Search for the cell housing the specified text and yield its (X, Y) center coordinate. 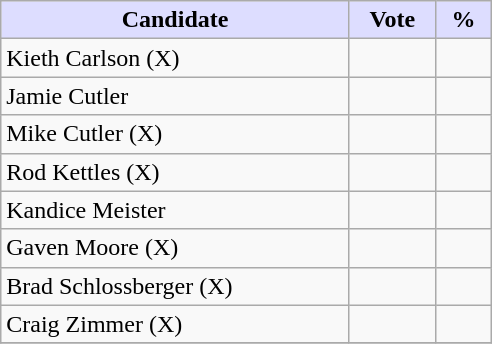
Brad Schlossberger (X) (176, 286)
Vote (392, 20)
Rod Kettles (X) (176, 172)
Mike Cutler (X) (176, 134)
Kandice Meister (176, 210)
Kieth Carlson (X) (176, 58)
% (463, 20)
Gaven Moore (X) (176, 248)
Candidate (176, 20)
Jamie Cutler (176, 96)
Craig Zimmer (X) (176, 324)
